Pinpoint the cell where the given text exists, returning its [X, Y] midpoint coordinate. 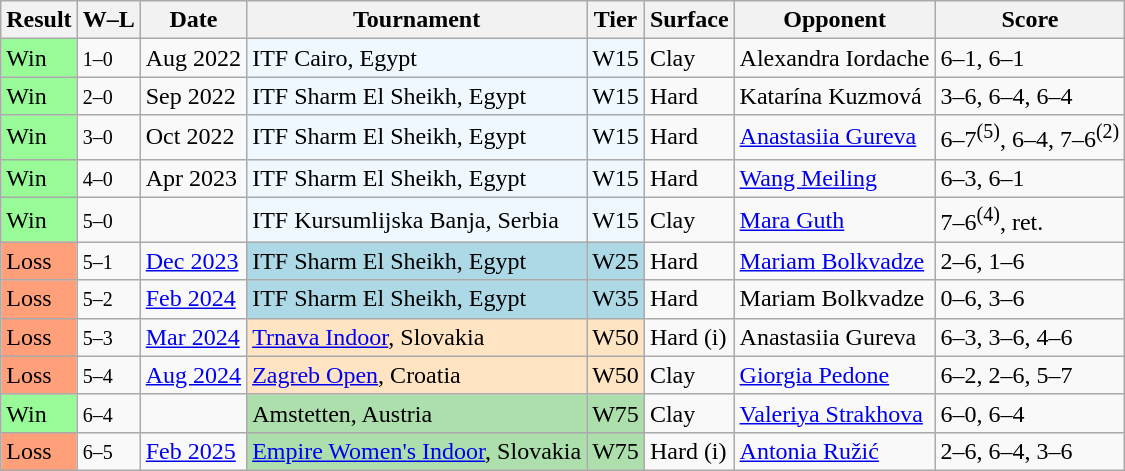
Wang Meiling [834, 178]
Alexandra Iordache [834, 58]
ITF Cairo, Egypt [417, 58]
Tier [616, 20]
5–3 [108, 337]
W35 [616, 299]
5–1 [108, 261]
6–1, 6–1 [1030, 58]
W–L [108, 20]
5–4 [108, 375]
Surface [689, 20]
ITF Kursumlijska Banja, Serbia [417, 220]
1–0 [108, 58]
4–0 [108, 178]
Result [39, 20]
Tournament [417, 20]
Opponent [834, 20]
Feb 2025 [193, 451]
W25 [616, 261]
Date [193, 20]
0–6, 3–6 [1030, 299]
6–7(5), 6–4, 7–6(2) [1030, 138]
3–6, 6–4, 6–4 [1030, 96]
Antonia Ružić [834, 451]
5–0 [108, 220]
Apr 2023 [193, 178]
Mara Guth [834, 220]
Trnava Indoor, Slovakia [417, 337]
Aug 2022 [193, 58]
7–6(4), ret. [1030, 220]
2–0 [108, 96]
Dec 2023 [193, 261]
6–3, 6–1 [1030, 178]
Zagreb Open, Croatia [417, 375]
Feb 2024 [193, 299]
6–4 [108, 413]
2–6, 1–6 [1030, 261]
Sep 2022 [193, 96]
3–0 [108, 138]
Amstetten, Austria [417, 413]
6–3, 3–6, 4–6 [1030, 337]
6–5 [108, 451]
6–2, 2–6, 5–7 [1030, 375]
Giorgia Pedone [834, 375]
6–0, 6–4 [1030, 413]
5–2 [108, 299]
Valeriya Strakhova [834, 413]
Score [1030, 20]
Oct 2022 [193, 138]
Mar 2024 [193, 337]
2–6, 6–4, 3–6 [1030, 451]
Empire Women's Indoor, Slovakia [417, 451]
Katarína Kuzmová [834, 96]
Aug 2024 [193, 375]
